For the text-containing cell, return its midpoint in [X, Y] coordinate format. 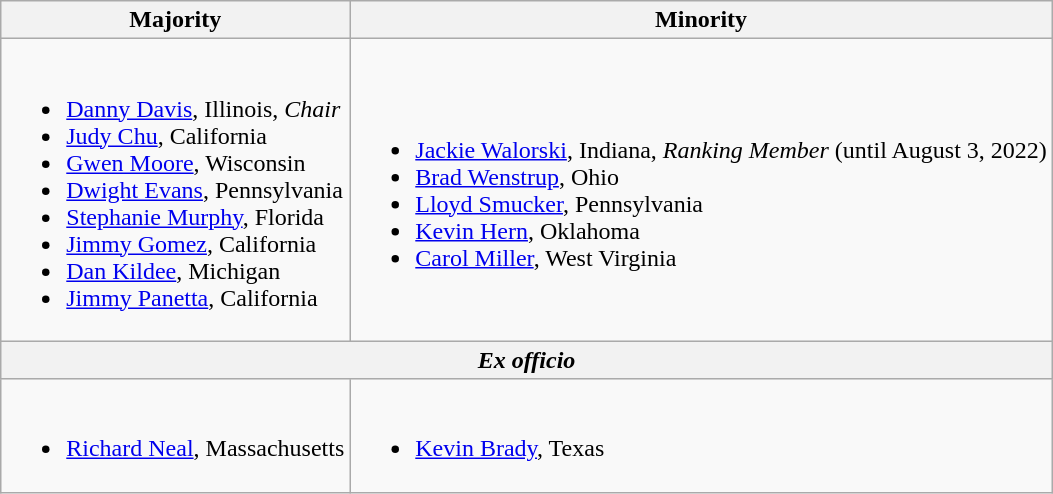
Majority [176, 20]
Richard Neal, Massachusetts [176, 436]
Kevin Brady, Texas [702, 436]
Minority [702, 20]
Ex officio [527, 360]
